Return (X, Y) of the center of cell containing provided text 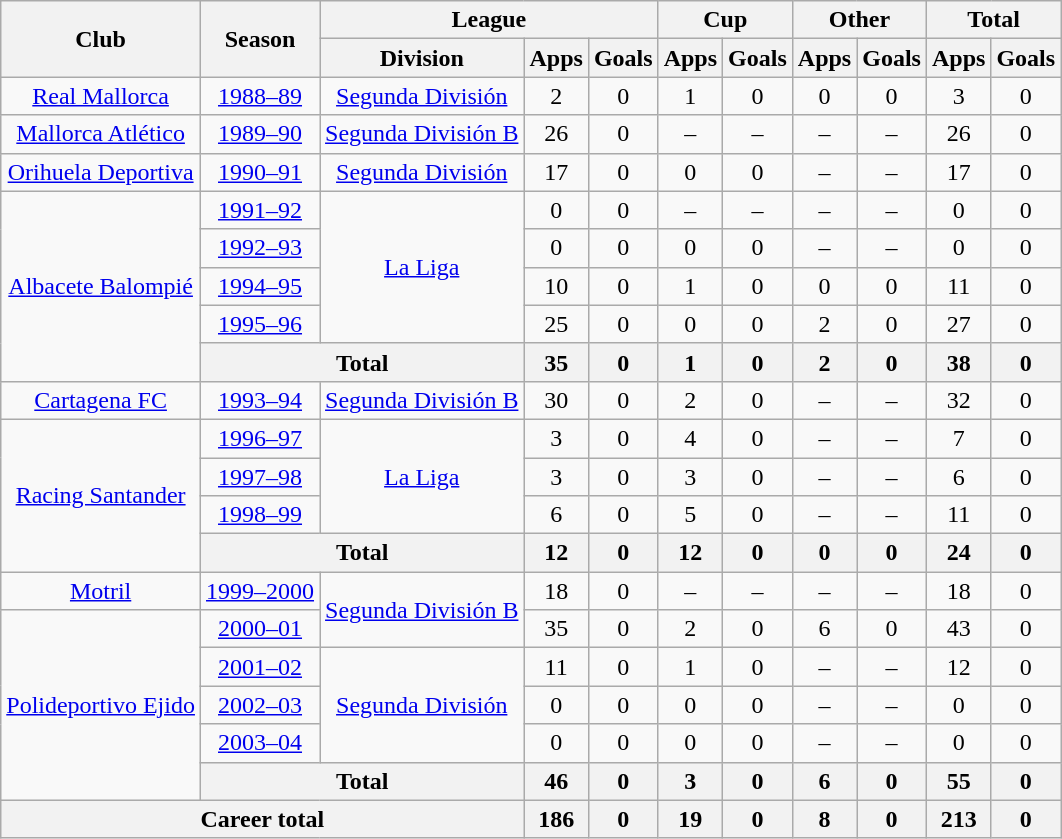
1990–91 (260, 172)
213 (958, 819)
Cartagena FC (101, 400)
1989–90 (260, 134)
8 (824, 819)
186 (556, 819)
Other (859, 20)
55 (958, 781)
Club (101, 39)
24 (958, 553)
1999–2000 (260, 591)
Career total (262, 819)
19 (690, 819)
1995–96 (260, 324)
Season (260, 39)
2001–02 (260, 667)
Motril (101, 591)
1993–94 (260, 400)
7 (958, 438)
25 (556, 324)
1991–92 (260, 210)
10 (556, 286)
2003–04 (260, 743)
Division (422, 58)
1994–95 (260, 286)
Orihuela Deportiva (101, 172)
Albacete Balompié (101, 286)
Racing Santander (101, 495)
27 (958, 324)
Mallorca Atlético (101, 134)
Real Mallorca (101, 96)
Polideportivo Ejido (101, 705)
38 (958, 362)
Cup (725, 20)
2002–03 (260, 705)
1996–97 (260, 438)
32 (958, 400)
4 (690, 438)
46 (556, 781)
1988–89 (260, 96)
1992–93 (260, 248)
1997–98 (260, 477)
43 (958, 629)
1998–99 (260, 515)
2000–01 (260, 629)
5 (690, 515)
30 (556, 400)
League (490, 20)
